Identify which cell holds the provided text, then report its [X, Y] central coordinate. 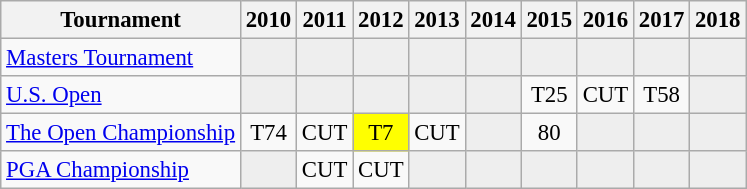
2018 [718, 20]
2017 [661, 20]
PGA Championship [121, 170]
Masters Tournament [121, 58]
2015 [549, 20]
2010 [268, 20]
T74 [268, 133]
T58 [661, 95]
80 [549, 133]
2013 [437, 20]
U.S. Open [121, 95]
2014 [493, 20]
T25 [549, 95]
The Open Championship [121, 133]
2012 [381, 20]
2016 [605, 20]
Tournament [121, 20]
T7 [381, 133]
2011 [325, 20]
